For the text-containing cell, return its midpoint in [X, Y] coordinate format. 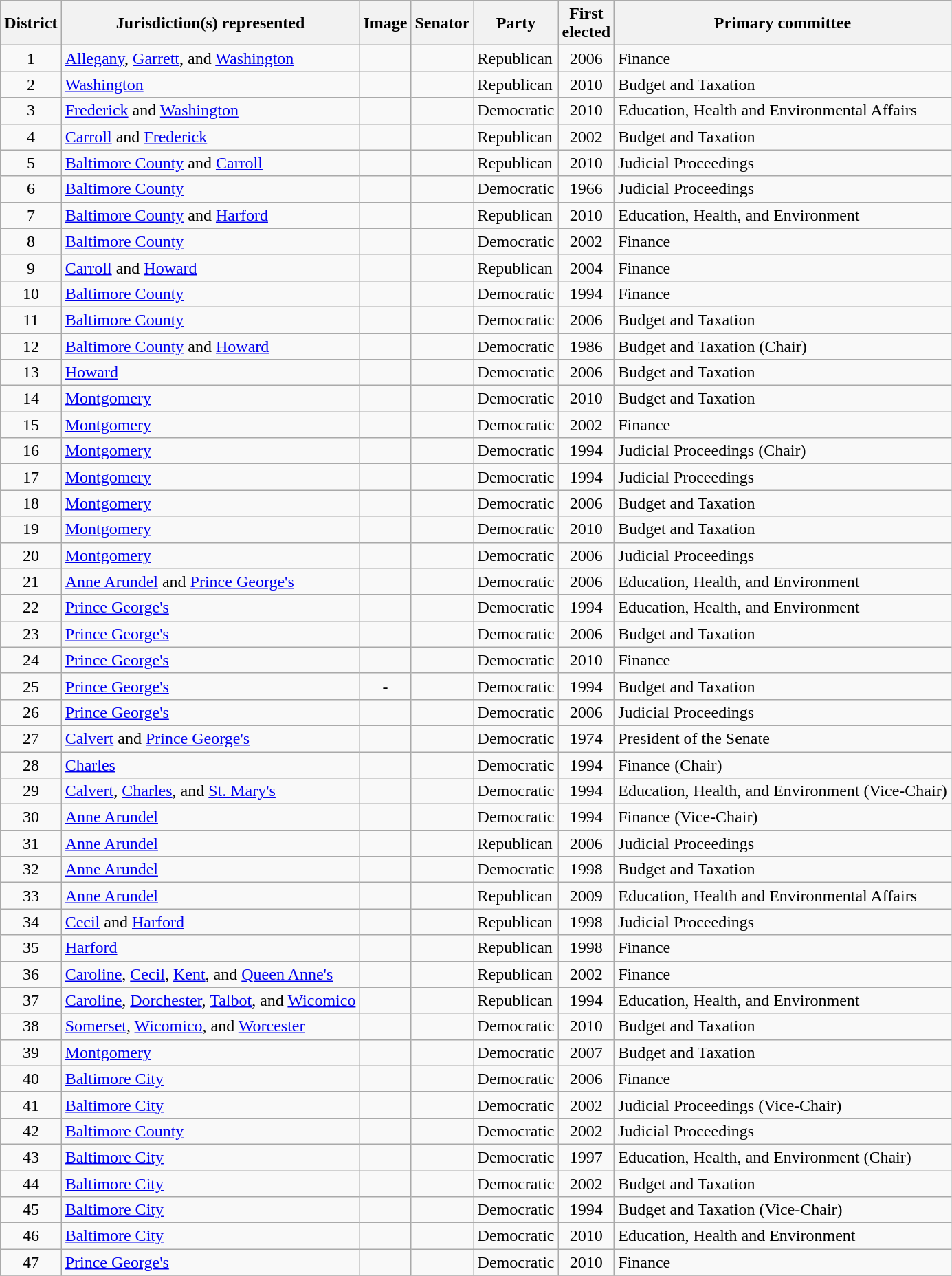
27 [31, 738]
12 [31, 346]
Budget and Taxation (Chair) [782, 346]
28 [31, 765]
24 [31, 660]
Budget and Taxation (Vice-Chair) [782, 1210]
11 [31, 320]
Calvert and Prince George's [210, 738]
8 [31, 241]
Carroll and Howard [210, 267]
Baltimore County and Howard [210, 346]
District [31, 23]
Cecil and Harford [210, 922]
37 [31, 1000]
Primary committee [782, 23]
Firstelected [586, 23]
Education, Health and Environment [782, 1236]
29 [31, 791]
42 [31, 1131]
Washington [210, 85]
19 [31, 529]
Charles [210, 765]
25 [31, 686]
43 [31, 1157]
Education, Health, and Environment (Vice-Chair) [782, 791]
2004 [586, 267]
Finance (Chair) [782, 765]
36 [31, 974]
47 [31, 1262]
44 [31, 1183]
President of the Senate [782, 738]
Calvert, Charles, and St. Mary's [210, 791]
Carroll and Frederick [210, 137]
1 [31, 58]
13 [31, 373]
Education, Health, and Environment (Chair) [782, 1157]
33 [31, 896]
18 [31, 503]
Baltimore County and Carroll [210, 163]
Frederick and Washington [210, 111]
1986 [586, 346]
Baltimore County and Harford [210, 215]
2009 [586, 896]
2 [31, 85]
Finance (Vice-Chair) [782, 817]
31 [31, 844]
23 [31, 634]
40 [31, 1079]
5 [31, 163]
3 [31, 111]
Howard [210, 373]
35 [31, 948]
9 [31, 267]
39 [31, 1053]
Allegany, Garrett, and Washington [210, 58]
Somerset, Wicomico, and Worcester [210, 1026]
- [385, 686]
2007 [586, 1053]
21 [31, 582]
Harford [210, 948]
1997 [586, 1157]
45 [31, 1210]
1974 [586, 738]
Senator [443, 23]
Caroline, Cecil, Kent, and Queen Anne's [210, 974]
38 [31, 1026]
34 [31, 922]
15 [31, 425]
1966 [586, 189]
10 [31, 294]
Judicial Proceedings (Vice-Chair) [782, 1105]
16 [31, 451]
30 [31, 817]
Image [385, 23]
4 [31, 137]
41 [31, 1105]
Anne Arundel and Prince George's [210, 582]
Jurisdiction(s) represented [210, 23]
Caroline, Dorchester, Talbot, and Wicomico [210, 1000]
20 [31, 555]
17 [31, 477]
46 [31, 1236]
6 [31, 189]
32 [31, 870]
Party [516, 23]
26 [31, 712]
7 [31, 215]
Judicial Proceedings (Chair) [782, 451]
22 [31, 608]
14 [31, 399]
